Detect which cell encompasses the target text, then output its (x, y) center coordinate. 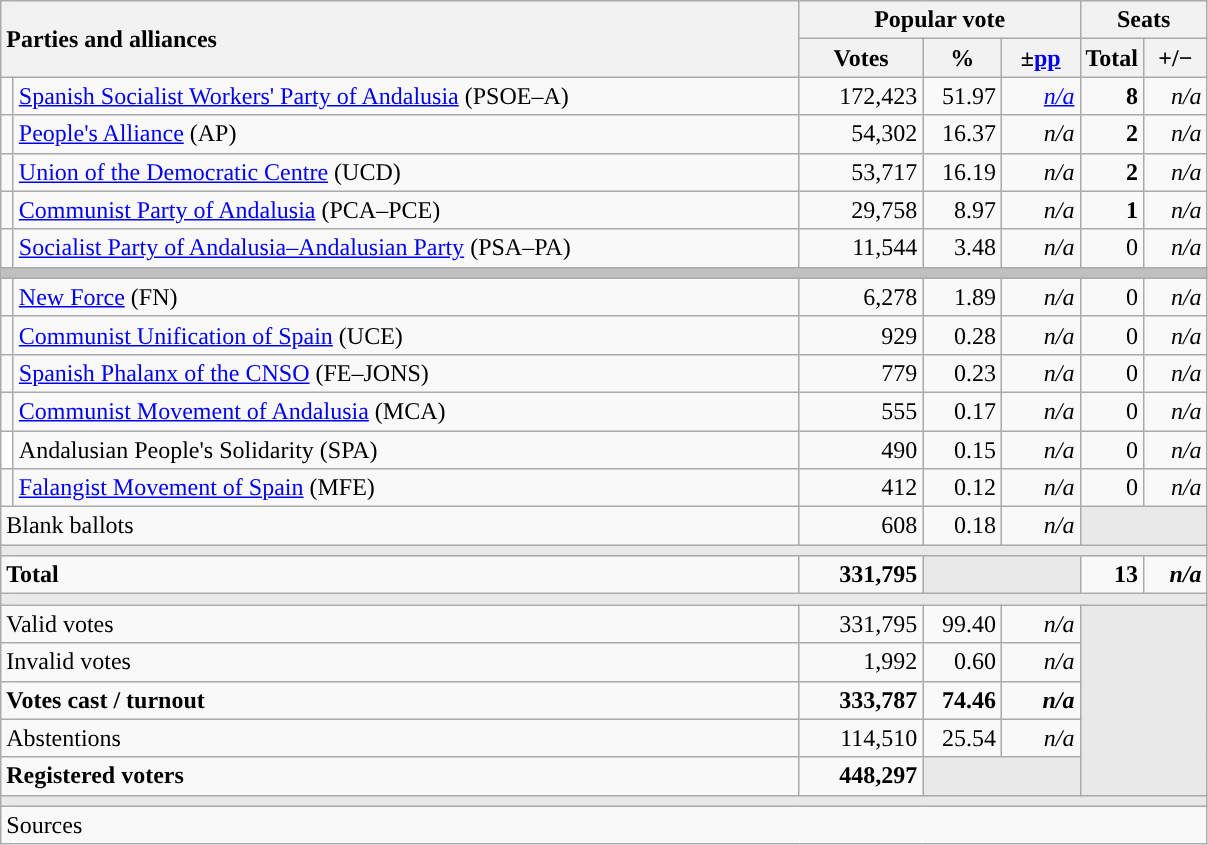
555 (861, 411)
53,717 (861, 172)
Parties and alliances (400, 39)
Spanish Socialist Workers' Party of Andalusia (PSOE–A) (406, 96)
0.60 (962, 662)
0.18 (962, 526)
Andalusian People's Solidarity (SPA) (406, 449)
0.12 (962, 488)
1 (1112, 210)
8 (1112, 96)
Votes (861, 58)
16.19 (962, 172)
Votes cast / turnout (400, 700)
0.15 (962, 449)
172,423 (861, 96)
Invalid votes (400, 662)
1.89 (962, 297)
Communist Unification of Spain (UCE) (406, 335)
Communist Party of Andalusia (PCA–PCE) (406, 210)
Spanish Phalanx of the CNSO (FE–JONS) (406, 373)
779 (861, 373)
448,297 (861, 776)
0.17 (962, 411)
Blank ballots (400, 526)
929 (861, 335)
Union of the Democratic Centre (UCD) (406, 172)
Falangist Movement of Spain (MFE) (406, 488)
0.23 (962, 373)
490 (861, 449)
29,758 (861, 210)
1,992 (861, 662)
114,510 (861, 738)
Communist Movement of Andalusia (MCA) (406, 411)
16.37 (962, 134)
0.28 (962, 335)
+/− (1176, 58)
People's Alliance (AP) (406, 134)
74.46 (962, 700)
6,278 (861, 297)
412 (861, 488)
608 (861, 526)
8.97 (962, 210)
Popular vote (940, 20)
51.97 (962, 96)
25.54 (962, 738)
Seats (1144, 20)
13 (1112, 575)
11,544 (861, 248)
New Force (FN) (406, 297)
% (962, 58)
Registered voters (400, 776)
99.40 (962, 624)
54,302 (861, 134)
±pp (1040, 58)
Valid votes (400, 624)
Socialist Party of Andalusia–Andalusian Party (PSA–PA) (406, 248)
333,787 (861, 700)
3.48 (962, 248)
Sources (604, 825)
Abstentions (400, 738)
